Find where the given text appears and provide that cell's center as [X, Y] coordinate. 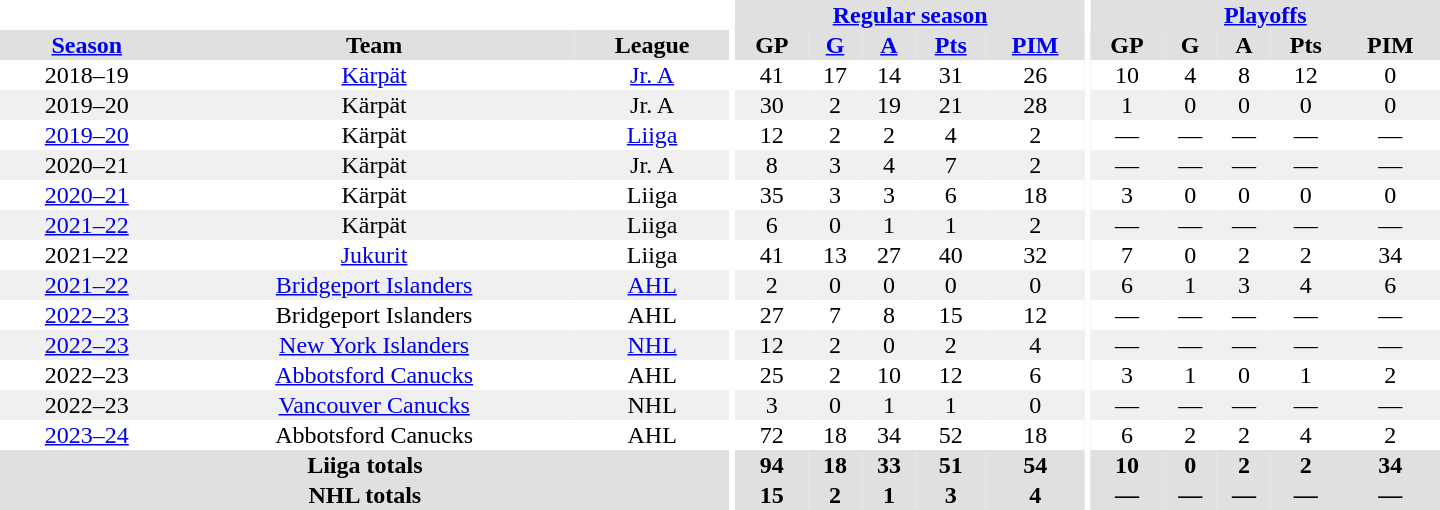
Vancouver Canucks [374, 405]
52 [951, 435]
35 [772, 195]
32 [1036, 255]
2018–19 [87, 75]
19 [889, 105]
League [652, 45]
21 [951, 105]
Season [87, 45]
28 [1036, 105]
New York Islanders [374, 345]
Playoffs [1266, 15]
Jukurit [374, 255]
26 [1036, 75]
94 [772, 465]
25 [772, 375]
33 [889, 465]
30 [772, 105]
40 [951, 255]
13 [835, 255]
14 [889, 75]
Regular season [910, 15]
17 [835, 75]
NHL totals [365, 495]
Liiga totals [365, 465]
Team [374, 45]
2023–24 [87, 435]
54 [1036, 465]
72 [772, 435]
51 [951, 465]
31 [951, 75]
